From the cell containing the given text, extract its center point as (X, Y) coordinate. 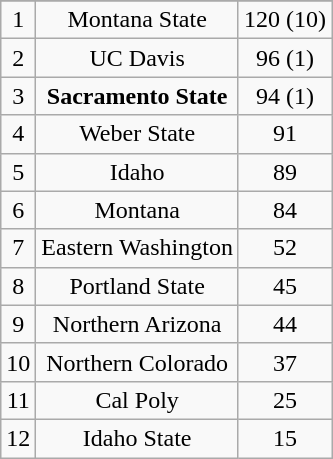
9 (18, 324)
Cal Poly (138, 400)
4 (18, 134)
Idaho (138, 172)
52 (284, 248)
12 (18, 438)
15 (284, 438)
Portland State (138, 286)
11 (18, 400)
44 (284, 324)
37 (284, 362)
3 (18, 96)
84 (284, 210)
Montana (138, 210)
UC Davis (138, 58)
Eastern Washington (138, 248)
25 (284, 400)
Sacramento State (138, 96)
94 (1) (284, 96)
8 (18, 286)
Montana State (138, 20)
7 (18, 248)
1 (18, 20)
120 (10) (284, 20)
89 (284, 172)
Northern Arizona (138, 324)
Weber State (138, 134)
5 (18, 172)
Northern Colorado (138, 362)
96 (1) (284, 58)
10 (18, 362)
Idaho State (138, 438)
6 (18, 210)
91 (284, 134)
2 (18, 58)
45 (284, 286)
